From the cell containing the given text, extract its center point as [X, Y] coordinate. 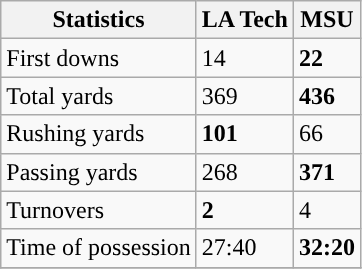
268 [244, 172]
Total yards [99, 96]
First downs [99, 58]
Time of possession [99, 248]
Turnovers [99, 210]
2 [244, 210]
MSU [326, 20]
101 [244, 134]
Passing yards [99, 172]
LA Tech [244, 20]
4 [326, 210]
Rushing yards [99, 134]
22 [326, 58]
66 [326, 134]
436 [326, 96]
14 [244, 58]
27:40 [244, 248]
Statistics [99, 20]
371 [326, 172]
369 [244, 96]
32:20 [326, 248]
